Locate the cell with the specified text and output its [X, Y] center coordinate. 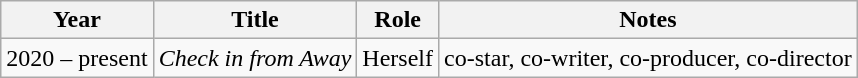
Year [77, 20]
2020 – present [77, 58]
Check in from Away [255, 58]
co-star, co-writer, co-producer, co-director [648, 58]
Notes [648, 20]
Role [398, 20]
Title [255, 20]
Herself [398, 58]
